Pinpoint the cell where the given text exists, returning its (X, Y) midpoint coordinate. 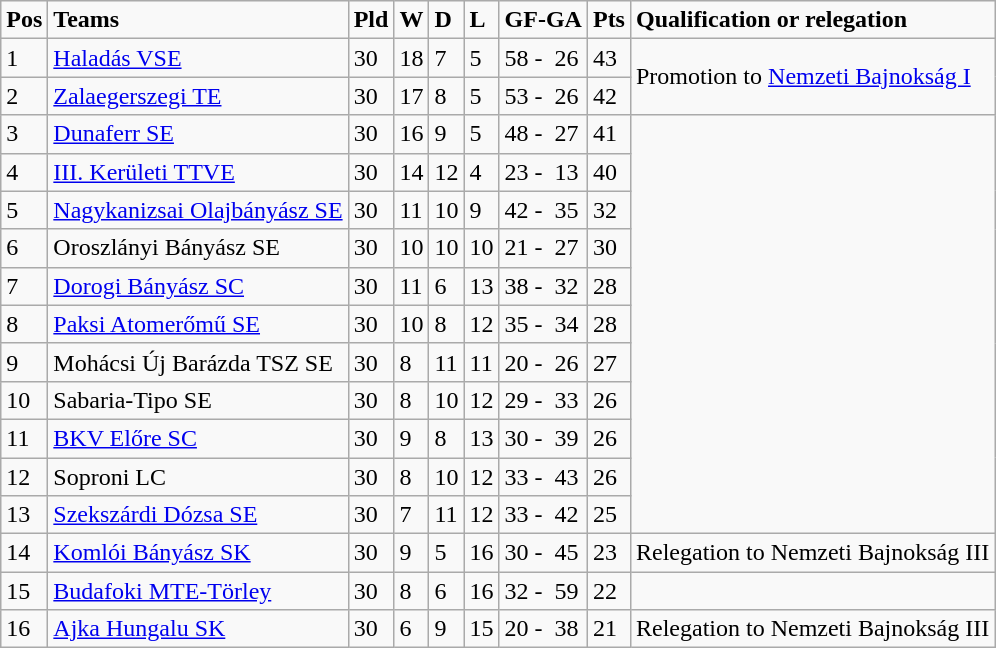
42 - 35 (543, 210)
53 - 26 (543, 96)
25 (608, 515)
Zalaegerszegi TE (198, 96)
Oroszlányi Bányász SE (198, 248)
Haladás VSE (198, 58)
23 - 13 (543, 172)
W (412, 20)
20 - 38 (543, 629)
17 (412, 96)
42 (608, 96)
22 (608, 591)
27 (608, 362)
43 (608, 58)
Qualification or relegation (812, 20)
Soproni LC (198, 477)
32 - 59 (543, 591)
III. Kerületi TTVE (198, 172)
40 (608, 172)
30 - 39 (543, 438)
Dunaferr SE (198, 134)
Promotion to Nemzeti Bajnokság I (812, 77)
D (446, 20)
3 (24, 134)
Nagykanizsai Olajbányász SE (198, 210)
32 (608, 210)
35 - 34 (543, 324)
29 - 33 (543, 400)
41 (608, 134)
23 (608, 553)
48 - 27 (543, 134)
58 - 26 (543, 58)
38 - 32 (543, 286)
33 - 42 (543, 515)
Pld (371, 20)
Sabaria-Tipo SE (198, 400)
20 - 26 (543, 362)
Teams (198, 20)
18 (412, 58)
30 - 45 (543, 553)
Pts (608, 20)
21 (608, 629)
33 - 43 (543, 477)
Budafoki MTE-Törley (198, 591)
21 - 27 (543, 248)
Paksi Atomerőmű SE (198, 324)
BKV Előre SC (198, 438)
Ajka Hungalu SK (198, 629)
Mohácsi Új Barázda TSZ SE (198, 362)
2 (24, 96)
L (482, 20)
Dorogi Bányász SC (198, 286)
Pos (24, 20)
1 (24, 58)
Szekszárdi Dózsa SE (198, 515)
Komlói Bányász SK (198, 553)
GF-GA (543, 20)
